Pinpoint the cell where the given text exists, returning its (X, Y) midpoint coordinate. 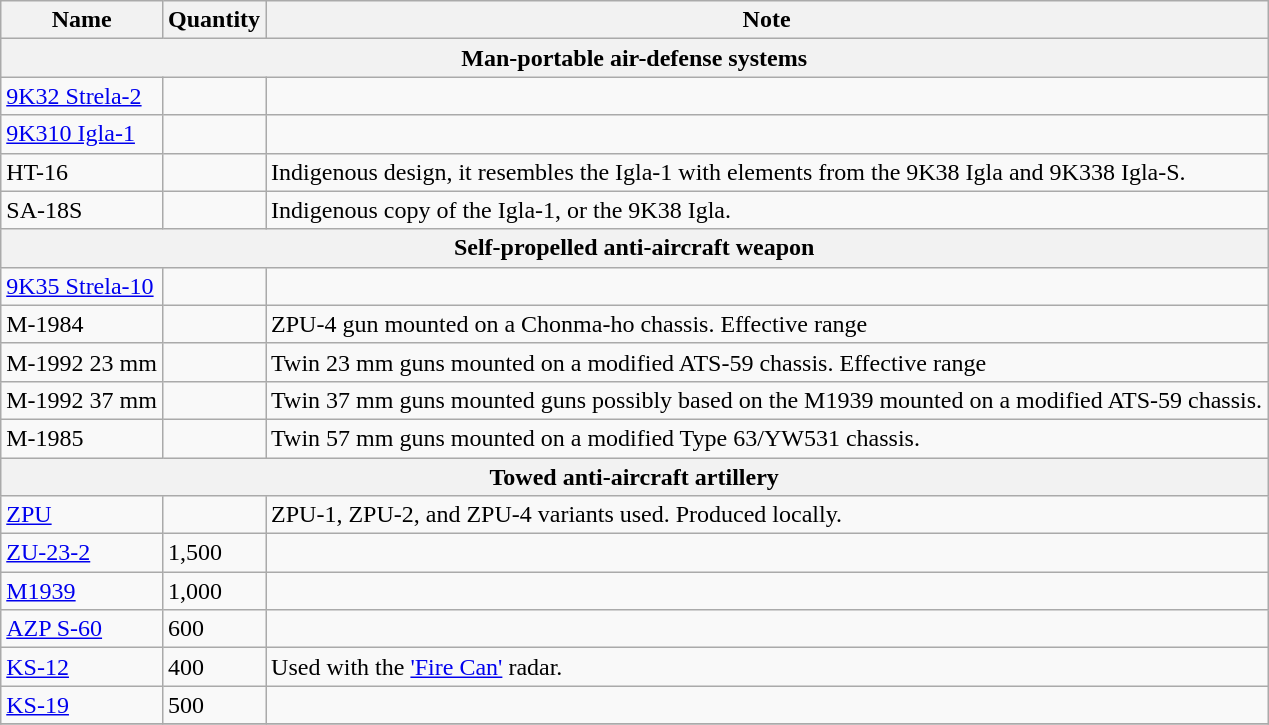
9K310 Igla-1 (82, 134)
ZPU-4 gun mounted on a Chonma-ho chassis. Effective range (767, 324)
1,500 (214, 553)
Towed anti-aircraft artillery (634, 477)
SA-18S (82, 210)
1,000 (214, 591)
Twin 57 mm guns mounted on a modified Type 63/YW531 chassis. (767, 438)
9K32 Strela-2 (82, 96)
ZU-23-2 (82, 553)
ZPU-1, ZPU-2, and ZPU-4 variants used. Produced locally. (767, 515)
Twin 37 mm guns mounted guns possibly based on the M1939 mounted on a modified ATS-59 chassis. (767, 400)
Self-propelled anti-aircraft weapon (634, 248)
Quantity (214, 20)
Indigenous design, it resembles the Igla-1 with elements from the 9K38 Igla and 9K338 Igla-S. (767, 172)
M-1992 37 mm (82, 400)
AZP S-60 (82, 629)
M-1984 (82, 324)
9K35 Strela-10 (82, 286)
HT-16 (82, 172)
Indigenous copy of the Igla-1, or the 9K38 Igla. (767, 210)
500 (214, 705)
600 (214, 629)
ZPU (82, 515)
Note (767, 20)
Name (82, 20)
KS-19 (82, 705)
M-1992 23 mm (82, 362)
KS-12 (82, 667)
Twin 23 mm guns mounted on a modified ATS-59 chassis. Effective range (767, 362)
M1939 (82, 591)
Man-portable air-defense systems (634, 58)
Used with the 'Fire Can' radar. (767, 667)
400 (214, 667)
M-1985 (82, 438)
